Detect which cell encompasses the target text, then output its [X, Y] center coordinate. 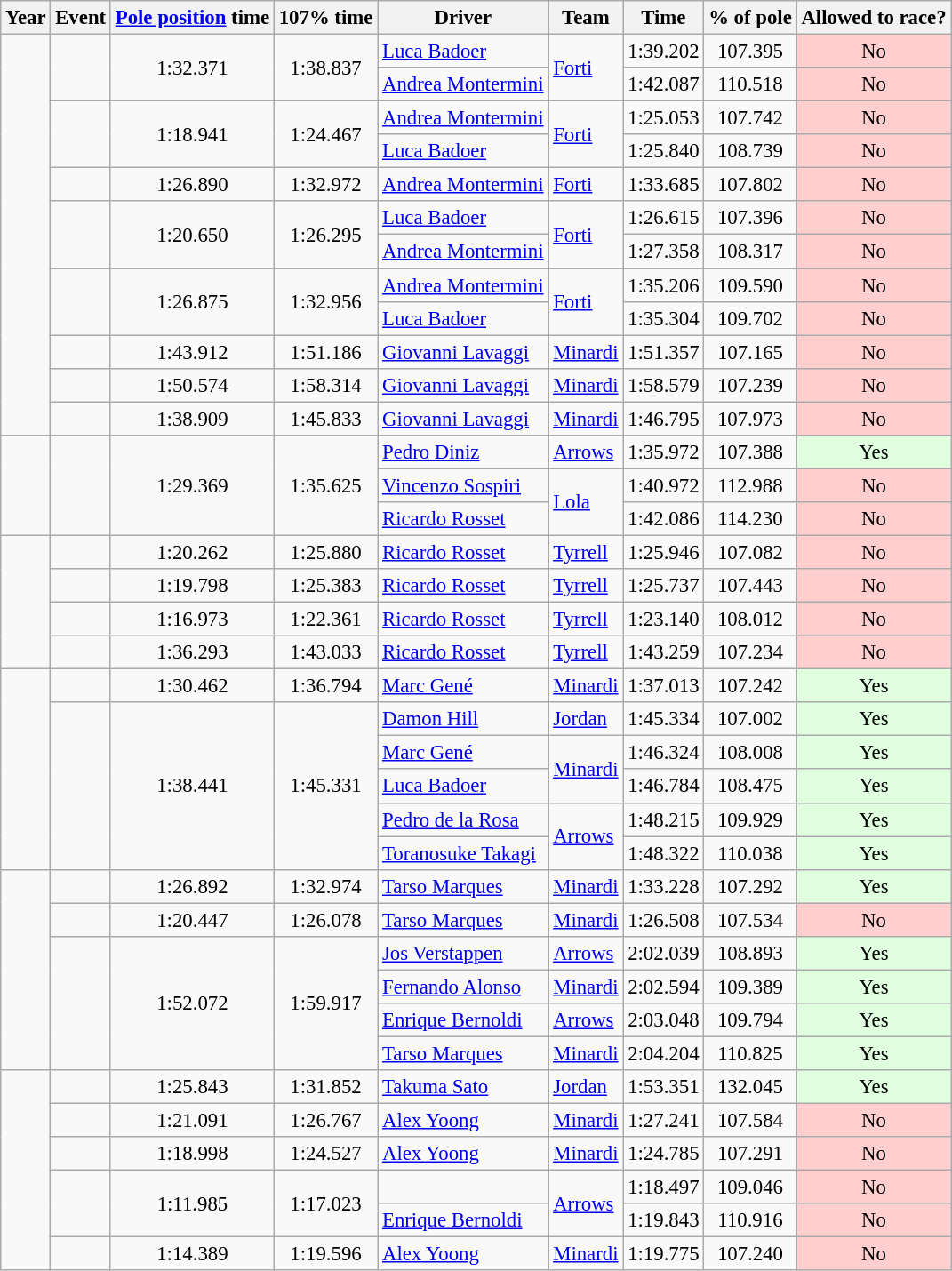
1:19.798 [192, 586]
1:33.685 [663, 185]
1:24.467 [325, 135]
110.518 [750, 84]
108.317 [750, 252]
Takuma Sato [463, 1087]
Vincenzo Sospiri [463, 485]
1:25.737 [663, 586]
1:19.596 [325, 1254]
1:25.843 [192, 1087]
109.590 [750, 285]
107.292 [750, 886]
1:46.324 [663, 753]
107.082 [750, 552]
1:36.293 [192, 652]
% of pole [750, 18]
1:46.784 [663, 787]
1:23.140 [663, 620]
110.916 [750, 1220]
1:32.956 [325, 302]
107.802 [750, 185]
Time [663, 18]
1:42.087 [663, 84]
132.045 [750, 1087]
1:26.295 [325, 235]
1:24.785 [663, 1154]
1:52.072 [192, 1003]
112.988 [750, 485]
Lola [586, 501]
2:02.594 [663, 987]
1:18.941 [192, 135]
1:42.086 [663, 519]
1:36.794 [325, 686]
1:32.974 [325, 886]
107.584 [750, 1121]
1:22.361 [325, 620]
107.973 [750, 419]
1:37.013 [663, 686]
110.038 [750, 853]
1:35.972 [663, 452]
1:43.259 [663, 652]
1:32.972 [325, 185]
1:21.091 [192, 1121]
1:45.331 [325, 786]
1:35.625 [325, 485]
110.825 [750, 1053]
Event [81, 18]
1:38.441 [192, 786]
1:33.228 [663, 886]
109.046 [750, 1187]
1:25.053 [663, 118]
1:26.078 [325, 920]
1:38.837 [325, 68]
1:40.972 [663, 485]
1:17.023 [325, 1203]
107.242 [750, 686]
Pedro de la Rosa [463, 819]
108.739 [750, 151]
Pole position time [192, 18]
107.234 [750, 652]
107.165 [750, 352]
1:45.334 [663, 719]
2:04.204 [663, 1053]
1:58.314 [325, 385]
1:35.304 [663, 318]
107.443 [750, 586]
1:20.650 [192, 235]
107.395 [750, 52]
109.794 [750, 1020]
107.002 [750, 719]
1:19.775 [663, 1254]
1:25.946 [663, 552]
1:59.917 [325, 1003]
1:20.447 [192, 920]
1:14.389 [192, 1254]
Toranosuke Takagi [463, 853]
1:24.527 [325, 1154]
1:16.973 [192, 620]
Driver [463, 18]
1:26.508 [663, 920]
2:03.048 [663, 1020]
107% time [325, 18]
1:48.322 [663, 853]
Fernando Alonso [463, 987]
114.230 [750, 519]
1:31.852 [325, 1087]
107.239 [750, 385]
1:50.574 [192, 385]
107.742 [750, 118]
1:58.579 [663, 385]
109.389 [750, 987]
1:20.262 [192, 552]
1:43.912 [192, 352]
1:26.890 [192, 185]
Team [586, 18]
1:26.767 [325, 1121]
1:51.186 [325, 352]
109.702 [750, 318]
1:29.369 [192, 485]
108.008 [750, 753]
1:26.875 [192, 302]
1:53.351 [663, 1087]
Damon Hill [463, 719]
1:38.909 [192, 419]
107.240 [750, 1254]
1:25.383 [325, 586]
1:27.358 [663, 252]
107.396 [750, 218]
1:25.840 [663, 151]
1:35.206 [663, 285]
1:19.843 [663, 1220]
109.929 [750, 819]
1:26.615 [663, 218]
1:18.998 [192, 1154]
1:27.241 [663, 1121]
1:48.215 [663, 819]
Pedro Diniz [463, 452]
108.475 [750, 787]
1:30.462 [192, 686]
108.893 [750, 954]
107.291 [750, 1154]
1:46.795 [663, 419]
2:02.039 [663, 954]
1:39.202 [663, 52]
107.388 [750, 452]
Allowed to race? [874, 18]
1:43.033 [325, 652]
1:25.880 [325, 552]
1:51.357 [663, 352]
1:18.497 [663, 1187]
Year [26, 18]
Jos Verstappen [463, 954]
1:45.833 [325, 419]
108.012 [750, 620]
1:11.985 [192, 1203]
107.534 [750, 920]
1:32.371 [192, 68]
1:26.892 [192, 886]
